Pinpoint the cell where the given text exists, returning its [X, Y] midpoint coordinate. 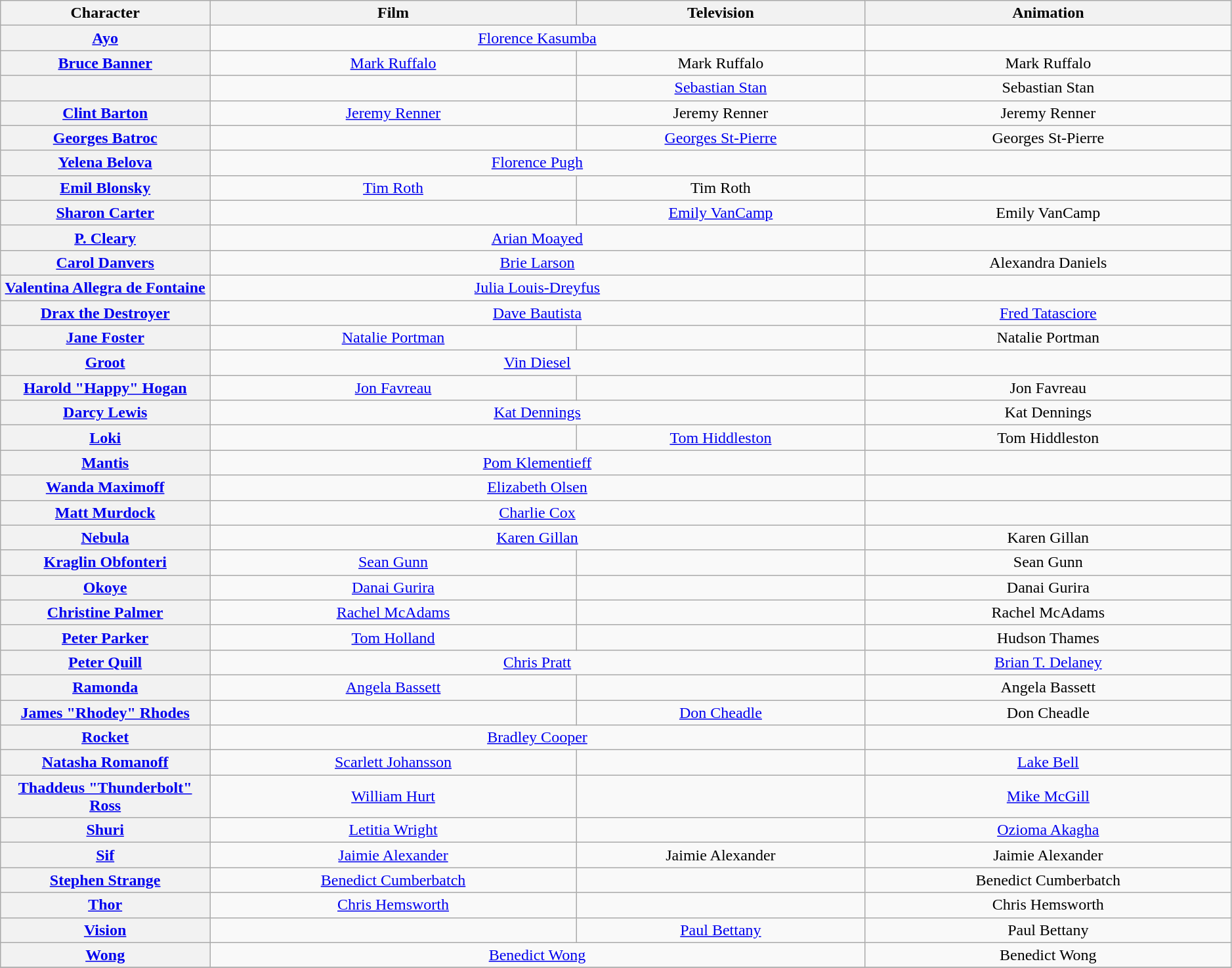
Natasha Romanoff [105, 763]
Ayo [105, 38]
Groot [105, 363]
Character [105, 13]
Christine Palmer [105, 612]
Harold "Happy" Hogan [105, 388]
Scarlett Johansson [394, 763]
Fred Tatasciore [1048, 313]
Carol Danvers [105, 263]
Clint Barton [105, 113]
Animation [1048, 13]
Charlie Cox [538, 513]
Mike McGill [1048, 797]
Thaddeus "Thunderbolt" Ross [105, 797]
Georges Batroc [105, 138]
James "Rhodey" Rhodes [105, 712]
Shuri [105, 830]
William Hurt [394, 797]
Alexandra Daniels [1048, 263]
Bradley Cooper [538, 738]
Drax the Destroyer [105, 313]
Vin Diesel [538, 363]
Peter Quill [105, 662]
Florence Kasumba [538, 38]
Sharon Carter [105, 213]
Kraglin Obfonteri [105, 562]
Brie Larson [538, 263]
Yelena Belova [105, 163]
Valentina Allegra de Fontaine [105, 287]
Television [721, 13]
Nebula [105, 537]
Jane Foster [105, 338]
Julia Louis-Dreyfus [538, 287]
P. Cleary [105, 238]
Wong [105, 955]
Tom Holland [394, 637]
Pom Klementieff [538, 463]
Bruce Banner [105, 63]
Chris Pratt [538, 662]
Peter Parker [105, 637]
Vision [105, 930]
Elizabeth Olsen [538, 488]
Loki [105, 438]
Okoye [105, 587]
Arian Moayed [538, 238]
Dave Bautista [538, 313]
Hudson Thames [1048, 637]
Emil Blonsky [105, 188]
Rocket [105, 738]
Brian T. Delaney [1048, 662]
Letitia Wright [394, 830]
Thor [105, 905]
Ozioma Akagha [1048, 830]
Florence Pugh [538, 163]
Sif [105, 855]
Wanda Maximoff [105, 488]
Film [394, 13]
Mantis [105, 463]
Darcy Lewis [105, 413]
Stephen Strange [105, 880]
Ramonda [105, 687]
Lake Bell [1048, 763]
Matt Murdock [105, 513]
